Capture the cell that displays the provided text and extract its [X, Y] central coordinate. 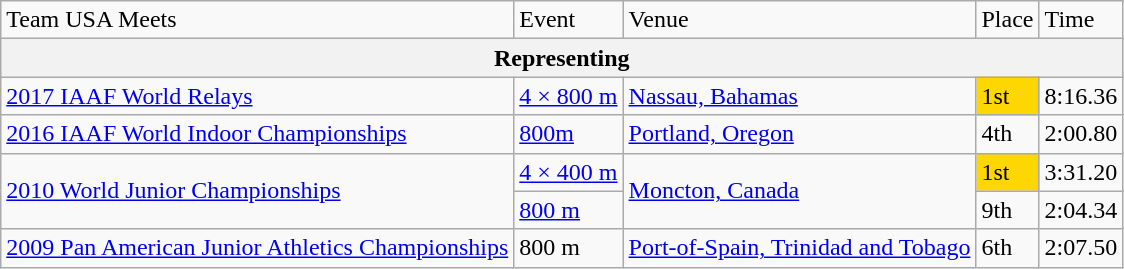
2:04.34 [1081, 210]
Portland, Oregon [800, 134]
2:00.80 [1081, 134]
6th [1008, 248]
Venue [800, 20]
Place [1008, 20]
Representing [562, 58]
2010 World Junior Championships [258, 191]
Moncton, Canada [800, 191]
Port-of-Spain, Trinidad and Tobago [800, 248]
3:31.20 [1081, 172]
8:16.36 [1081, 96]
2:07.50 [1081, 248]
800m [568, 134]
Event [568, 20]
9th [1008, 210]
2017 IAAF World Relays [258, 96]
Time [1081, 20]
2009 Pan American Junior Athletics Championships [258, 248]
4th [1008, 134]
4 × 400 m [568, 172]
2016 IAAF World Indoor Championships [258, 134]
Nassau, Bahamas [800, 96]
4 × 800 m [568, 96]
Team USA Meets [258, 20]
